Capture the cell that displays the provided text and extract its (x, y) central coordinate. 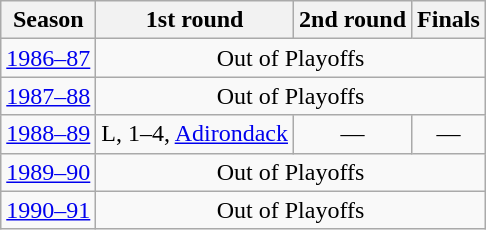
Finals (449, 20)
Season (48, 20)
1989–90 (48, 172)
2nd round (353, 20)
1987–88 (48, 96)
1986–87 (48, 58)
1990–91 (48, 210)
L, 1–4, Adirondack (195, 134)
1988–89 (48, 134)
1st round (195, 20)
